Return [x, y] of the center of cell containing provided text 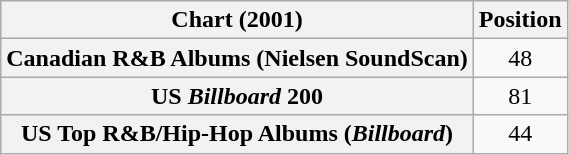
US Billboard 200 [238, 96]
48 [520, 58]
Position [520, 20]
Chart (2001) [238, 20]
Canadian R&B Albums (Nielsen SoundScan) [238, 58]
81 [520, 96]
US Top R&B/Hip-Hop Albums (Billboard) [238, 134]
44 [520, 134]
